Capture the cell that displays the provided text and extract its [x, y] central coordinate. 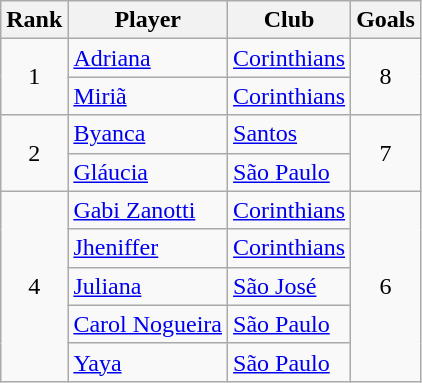
Rank [34, 20]
Byanca [148, 134]
Player [148, 20]
Juliana [148, 286]
São José [290, 286]
Gabi Zanotti [148, 210]
Jheniffer [148, 248]
6 [386, 286]
Miriã [148, 96]
2 [34, 153]
Club [290, 20]
Goals [386, 20]
Santos [290, 134]
7 [386, 153]
8 [386, 77]
Yaya [148, 362]
Adriana [148, 58]
Gláucia [148, 172]
4 [34, 286]
Carol Nogueira [148, 324]
1 [34, 77]
